For the text-containing cell, return its midpoint in [x, y] coordinate format. 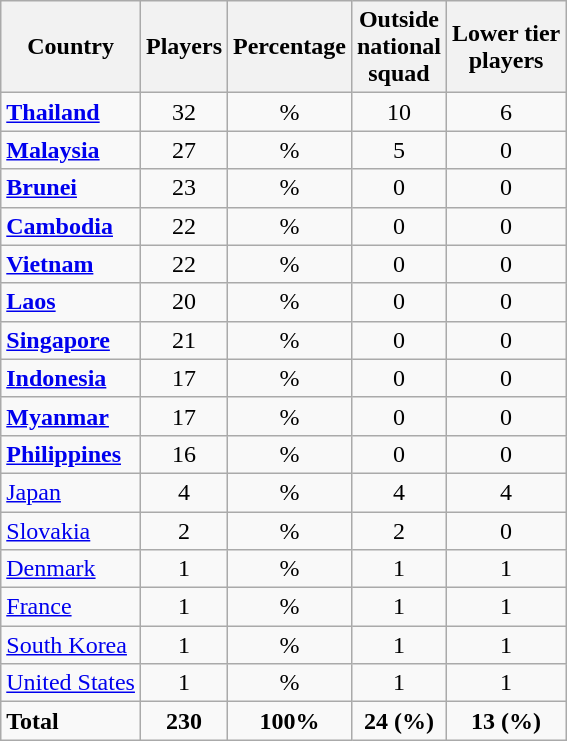
Denmark [71, 569]
Singapore [71, 340]
Myanmar [71, 416]
Players [184, 47]
Indonesia [71, 378]
32 [184, 112]
Percentage [290, 47]
South Korea [71, 645]
100% [290, 721]
230 [184, 721]
France [71, 607]
Laos [71, 302]
Brunei [71, 188]
United States [71, 683]
20 [184, 302]
Japan [71, 492]
Cambodia [71, 226]
Thailand [71, 112]
Country [71, 47]
27 [184, 150]
21 [184, 340]
Lower tier players [506, 47]
5 [398, 150]
10 [398, 112]
Outsidenationalsquad [398, 47]
Philippines [71, 454]
Slovakia [71, 531]
6 [506, 112]
Total [71, 721]
16 [184, 454]
23 [184, 188]
Vietnam [71, 264]
24 (%) [398, 721]
13 (%) [506, 721]
Malaysia [71, 150]
